Return the [X, Y] coordinate for the center point of the cell that contains the specified text.  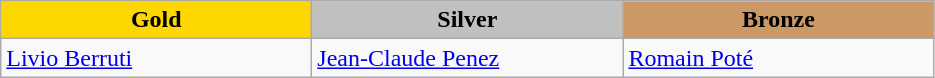
Silver [468, 20]
Gold [156, 20]
Romain Poté [778, 58]
Jean-Claude Penez [468, 58]
Livio Berruti [156, 58]
Bronze [778, 20]
